Determine the [x, y] coordinate at the center of the cell enclosing the given text.  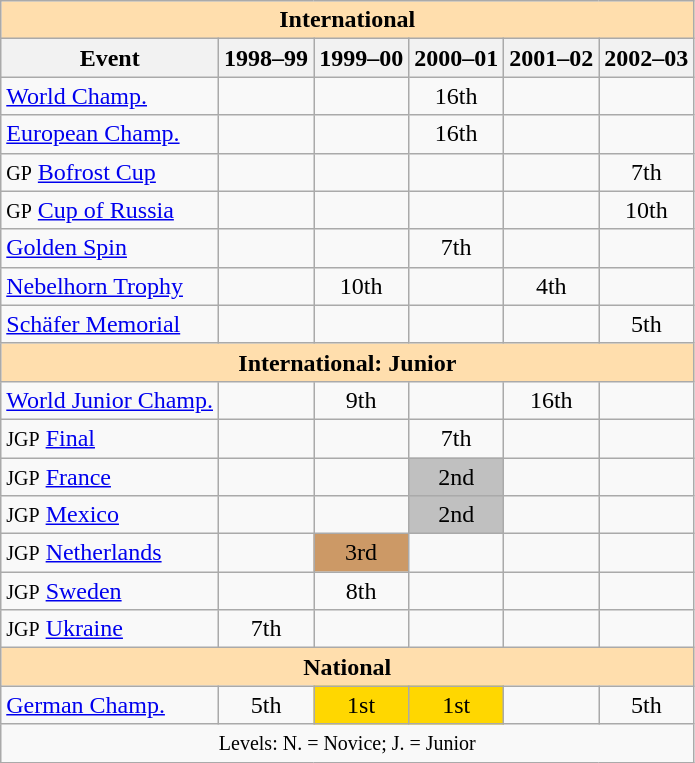
GP Bofrost Cup [110, 172]
Event [110, 58]
European Champ. [110, 134]
2002–03 [646, 58]
German Champ. [110, 705]
National [348, 667]
2000–01 [456, 58]
1999–00 [362, 58]
Schäfer Memorial [110, 324]
World Junior Champ. [110, 400]
GP Cup of Russia [110, 210]
9th [362, 400]
JGP Final [110, 438]
International: Junior [348, 362]
JGP Mexico [110, 515]
JGP Ukraine [110, 629]
Nebelhorn Trophy [110, 286]
World Champ. [110, 96]
4th [552, 286]
International [348, 20]
2001–02 [552, 58]
JGP Netherlands [110, 553]
JGP France [110, 477]
3rd [362, 553]
1998–99 [266, 58]
Golden Spin [110, 248]
Levels: N. = Novice; J. = Junior [348, 743]
JGP Sweden [110, 591]
8th [362, 591]
